Extract the (X, Y) coordinate from the center of the cell holding the provided text.  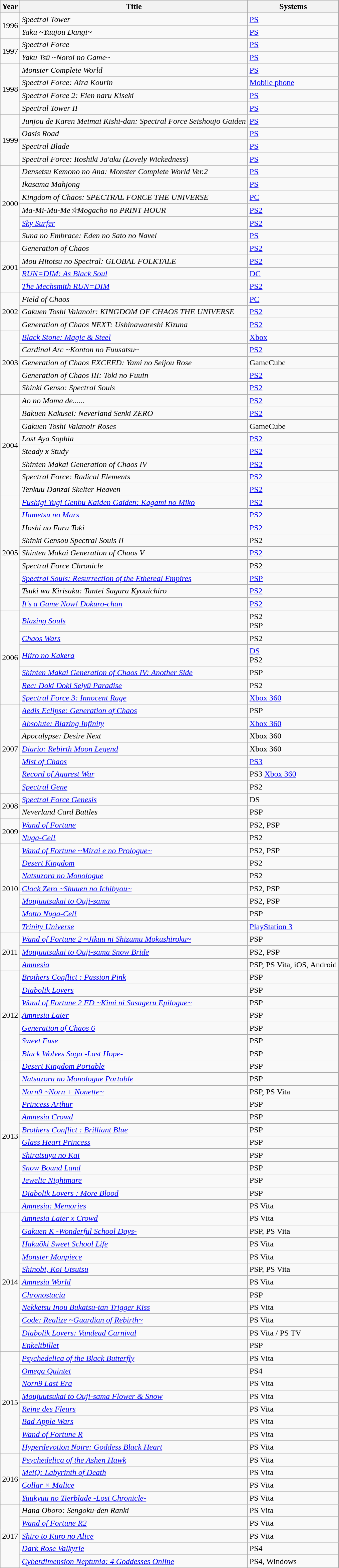
Norn9 Last Era (134, 1384)
Spectral Force 2: Eien naru Kiseki (134, 95)
Clock Zero ~Shuuen no Ichibyou~ (134, 888)
RUN=DIM: As Black Soul (134, 274)
Shiro to Kuro no Alice (134, 1536)
Yaku Tsū ~Noroi no Game~ (134, 57)
Oasis Road (134, 133)
2013 (10, 1136)
2001 (10, 267)
Psychedelica of the Black Butterfly (134, 1358)
Sweet Fuse (134, 1041)
Shiratsuyu no Kai (134, 1155)
Spectral Gene (134, 787)
Brothers Conflict : Passion Pink (134, 977)
Wand of Fortune R (134, 1434)
Natsuzora no Monologue (134, 876)
Spectral Tower II (134, 108)
DSPS2 (293, 655)
2014 (10, 1282)
Spectral Blade (134, 146)
Amnesia Later (134, 1015)
Enkeltbillet (134, 1346)
Generation of Chaos NEXT: Ushinawareshi Kizuna (134, 325)
2006 (10, 657)
Apocalypse: Desire Next (134, 736)
2003 (10, 363)
DC (293, 274)
Spectral Force: Aira Kourin (134, 83)
Shinten Makai Generation of Chaos IV: Another Side (134, 672)
Lost Aya Sophia (134, 439)
2007 (10, 749)
The Mechsmith RUN=DIM (134, 287)
Nekketsu Inou Bukatsu-tan Trigger Kiss (134, 1308)
Aedis Eclipse: Generation of Chaos (134, 711)
Suna no Embrace: Eden no Sato no Navel (134, 235)
PS Vita / PS TV (293, 1333)
PSP, PS Vita, iOS, Android (293, 965)
Generation of Chaos (134, 248)
MeiQ: Labyrinth of Death (134, 1472)
Reine des Fleurs (134, 1409)
Black Stone: Magic & Steel (134, 337)
Amnesia: Memories (134, 1206)
PS4, Windows (293, 1561)
Generation of Chaos III: Toki no Fuuin (134, 375)
Spectral Souls: Resurrection of the Ethereal Empires (134, 578)
Ao no Mama de...... (134, 401)
Shinten Makai Generation of Chaos V (134, 553)
Mou Hitotsu no Spectral: GLOBAL FOLKTALE (134, 261)
Bakuen Kakusei: Neverland Senki ZERO (134, 413)
Diabolik Lovers : More Blood (134, 1193)
Diabolik Lovers: Vandead Carnival (134, 1333)
Wand of Fortune R2 (134, 1523)
Princess Arthur (134, 1104)
Kingdom of Chaos: SPECTRAL FORCE THE UNIVERSE (134, 197)
Bad Apple Wars (134, 1422)
Psychedelica of the Ashen Hawk (134, 1460)
PS3 (293, 761)
Mist of Chaos (134, 761)
Sky Surfer (134, 223)
Yuukyuu no Tierblade -Lost Chronicle- (134, 1498)
Cardinal Arc ~Konton no Fuusatsu~ (134, 350)
Year (10, 7)
Wand of Fortune 2 ~Jikuu ni Shizumu Mokushiroku~ (134, 939)
Gakuen K -Wonderful School Days- (134, 1231)
Hana Oboro: Sengoku-den Ranki (134, 1511)
Mobile phone (293, 83)
Neverland Card Battles (134, 812)
2017 (10, 1536)
Chaos Wars (134, 638)
Title (134, 7)
Generation of Chaos EXCEED: Yami no Seijou Rose (134, 363)
Gakuen Toshi Valanoir Roses (134, 426)
Jewelic Nightmare (134, 1180)
Amnesia Crowd (134, 1117)
Shinobi, Koi Utsutsu (134, 1269)
Omega Quintet (134, 1371)
Hametsu no Mars (134, 515)
Trinity Universe (134, 927)
2016 (10, 1479)
Wand of Fortune ~Mirai e no Prologue~ (134, 850)
Ikasama Mahjong (134, 184)
Steady x Study (134, 451)
Chronostacia (134, 1294)
DS (293, 800)
Spectral Force (134, 45)
Moujuutsukai to Ouji-sama Snow Bride (134, 952)
2012 (10, 1015)
Shinki Gensou Spectral Souls II (134, 540)
2004 (10, 445)
Tsuki wa Kirisaku: Tantei Sagara Kyouichiro (134, 591)
Shinten Makai Generation of Chaos IV (134, 464)
2002 (10, 312)
Record of Agarest War (134, 774)
1997 (10, 51)
Generation of Chaos 6 (134, 1028)
Diabolik Lovers (134, 990)
Code: Realize ~Guardian of Rebirth~ (134, 1320)
Systems (293, 7)
Monster Complete World (134, 70)
2000 (10, 204)
PS3 Xbox 360 (293, 774)
Xbox (293, 337)
Absolute: Blazing Infinity (134, 723)
Amnesia (134, 965)
Hoshi no Furu Toki (134, 528)
Collar × Malice (134, 1485)
Shinki Genso: Spectral Souls (134, 388)
Desert Kingdom (134, 863)
2011 (10, 952)
Spectral Force Genesis (134, 800)
2005 (10, 553)
1999 (10, 140)
Glass Heart Princess (134, 1142)
Cyberdimension Neptunia: 4 Goddesses Online (134, 1561)
Monster Monpiece (134, 1256)
Hyperdevotion Noire: Goddess Black Heart (134, 1447)
Tenkuu Danzai Skelter Heaven (134, 490)
Moujuutsukai to Ouji-sama (134, 901)
Ma-Mi-Mu-Me☆Mogacho no PRINT HOUR (134, 210)
Spectral Force: Itoshiki Ja'aku (Lovely Wickedness) (134, 159)
Densetsu Kemono no Ana: Monster Complete World Ver.2 (134, 172)
Spectral Force Chronicle (134, 566)
Amnesia Later x Crowd (134, 1218)
Yaku ~Yuujou Dangi~ (134, 32)
Snow Bound Land (134, 1168)
Spectral Tower (134, 19)
2009 (10, 831)
Field of Chaos (134, 299)
Moujuutsukai to Ouji-sama Flower & Snow (134, 1396)
It's a Game Now! Dokuro-chan (134, 604)
Nuga-Cel! (134, 838)
Spectral Force 3: Innocent Rage (134, 698)
Amnesia World (134, 1282)
Fushigi Yugi Genbu Kaiden Gaiden: Kagami no Miko (134, 502)
PlayStation 3 (293, 927)
Wand of Fortune (134, 825)
Black Wolves Saga -Last Hope- (134, 1053)
Blazing Souls (134, 621)
Desert Kingdom Portable (134, 1066)
Wand of Fortune 2 FD ~Kimi ni Sasageru Epilogue~ (134, 1003)
2010 (10, 888)
Junjou de Karen Meimai Kishi-dan: Spectral Force Seishoujo Gaiden (134, 121)
Spectral Force: Radical Elements (134, 477)
Rec: Doki Doki Seiyū Paradise (134, 685)
Gakuen Toshi Valanoir: KINGDOM OF CHAOS THE UNIVERSE (134, 312)
2015 (10, 1403)
Brothers Conflict : Brilliant Blue (134, 1130)
Hiiro no Kakera (134, 655)
Natsuzora no Monologue Portable (134, 1079)
1996 (10, 26)
2008 (10, 806)
1998 (10, 89)
Norn9 ~Norn + Nonette~ (134, 1092)
Diario: Rebirth Moon Legend (134, 749)
PS2PSP (293, 621)
Motto Nuga-Cel! (134, 914)
Hakuōki Sweet School Life (134, 1244)
Dark Rose Valkyrie (134, 1549)
